Find where the given text appears and provide that cell's center as (x, y) coordinate. 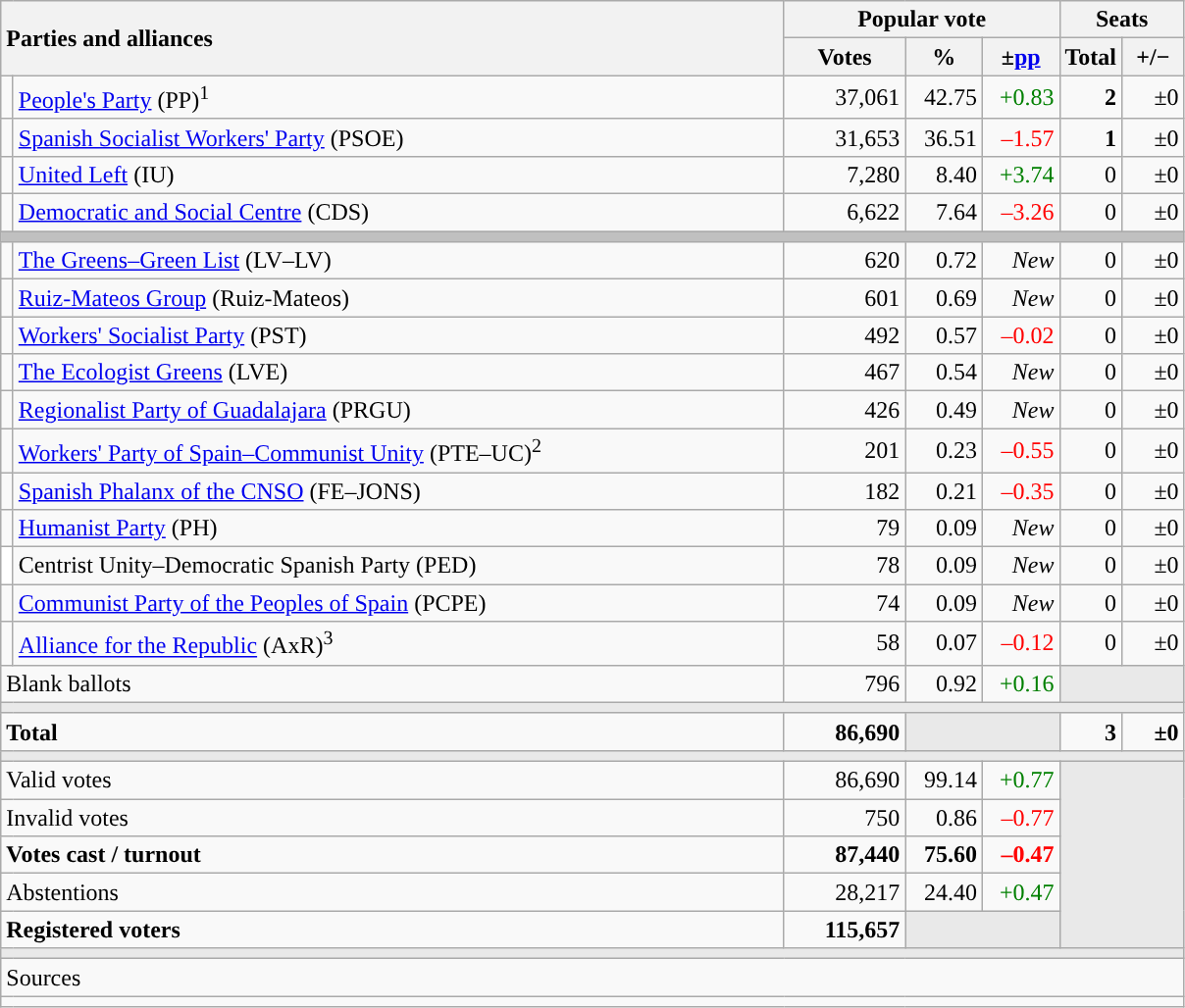
Alliance for the Republic (AxR)3 (398, 643)
Invalid votes (392, 818)
Valid votes (392, 781)
0.69 (944, 298)
The Ecologist Greens (LVE) (398, 373)
Abstentions (392, 892)
87,440 (845, 855)
8.40 (944, 175)
Humanist Party (PH) (398, 529)
182 (845, 491)
24.40 (944, 892)
7.64 (944, 213)
Popular vote (922, 20)
79 (845, 529)
Votes cast / turnout (392, 855)
–0.77 (1020, 818)
Spanish Socialist Workers' Party (PSOE) (398, 137)
6,622 (845, 213)
0.23 (944, 451)
31,653 (845, 137)
–3.26 (1020, 213)
75.60 (944, 855)
0.21 (944, 491)
–0.55 (1020, 451)
–0.02 (1020, 335)
Votes (845, 57)
0.72 (944, 261)
Ruiz-Mateos Group (Ruiz-Mateos) (398, 298)
0.57 (944, 335)
492 (845, 335)
Workers' Party of Spain–Communist Unity (PTE–UC)2 (398, 451)
2 (1091, 98)
42.75 (944, 98)
Centrist Unity–Democratic Spanish Party (PED) (398, 566)
People's Party (PP)1 (398, 98)
–0.12 (1020, 643)
3 (1091, 731)
7,280 (845, 175)
Communist Party of the Peoples of Spain (PCPE) (398, 603)
Blank ballots (392, 683)
74 (845, 603)
78 (845, 566)
+0.77 (1020, 781)
–1.57 (1020, 137)
–0.35 (1020, 491)
±pp (1020, 57)
+/− (1154, 57)
Seats (1122, 20)
620 (845, 261)
Workers' Socialist Party (PST) (398, 335)
The Greens–Green List (LV–LV) (398, 261)
467 (845, 373)
1 (1091, 137)
58 (845, 643)
Parties and alliances (392, 38)
+0.16 (1020, 683)
+0.83 (1020, 98)
Democratic and Social Centre (CDS) (398, 213)
99.14 (944, 781)
0.86 (944, 818)
426 (845, 410)
201 (845, 451)
796 (845, 683)
% (944, 57)
601 (845, 298)
–0.47 (1020, 855)
0.92 (944, 683)
37,061 (845, 98)
Spanish Phalanx of the CNSO (FE–JONS) (398, 491)
0.07 (944, 643)
Sources (592, 978)
0.49 (944, 410)
+0.47 (1020, 892)
115,657 (845, 930)
750 (845, 818)
Regionalist Party of Guadalajara (PRGU) (398, 410)
0.54 (944, 373)
28,217 (845, 892)
+3.74 (1020, 175)
United Left (IU) (398, 175)
36.51 (944, 137)
Registered voters (392, 930)
